Find where the given text appears and provide that cell's center as [X, Y] coordinate. 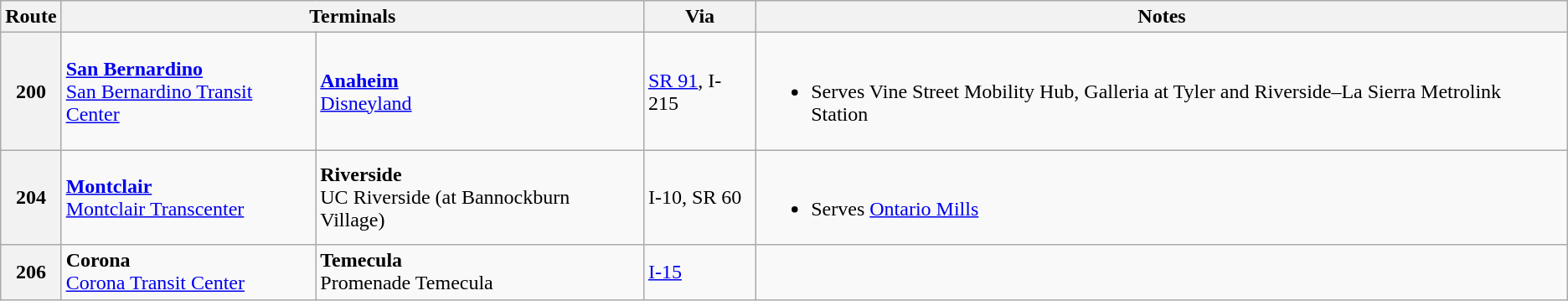
Route [31, 17]
Serves Vine Street Mobility Hub, Galleria at Tyler and Riverside–La Sierra Metrolink Station [1163, 91]
San BernardinoSan Bernardino Transit Center [188, 91]
I-10, SR 60 [699, 198]
200 [31, 91]
206 [31, 272]
RiversideUC Riverside (at Bannockburn Village) [480, 198]
Serves Ontario Mills [1163, 198]
Terminals [352, 17]
I-15 [699, 272]
TemeculaPromenade Temecula [480, 272]
AnaheimDisneyland [480, 91]
Notes [1163, 17]
CoronaCorona Transit Center [188, 272]
MontclairMontclair Transcenter [188, 198]
SR 91, I-215 [699, 91]
204 [31, 198]
Via [699, 17]
